Capture the cell that displays the provided text and extract its [x, y] central coordinate. 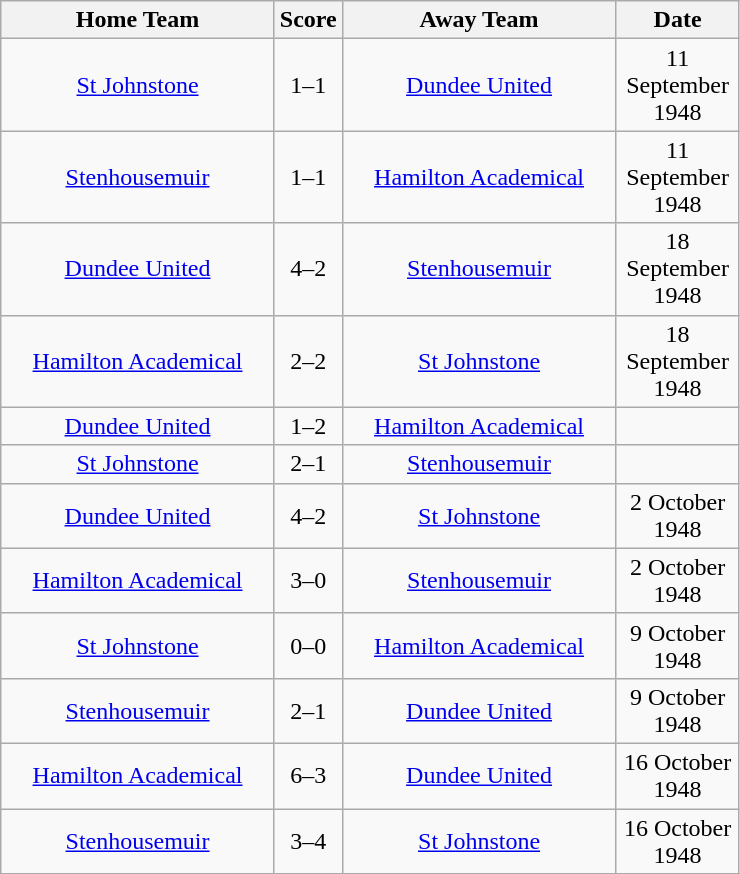
Away Team [479, 20]
2–2 [308, 361]
3–4 [308, 840]
Score [308, 20]
3–0 [308, 580]
0–0 [308, 646]
Home Team [138, 20]
1–2 [308, 426]
6–3 [308, 776]
Date [678, 20]
